Scan for the cell matching the given text and deliver its (x, y) coordinate at center. 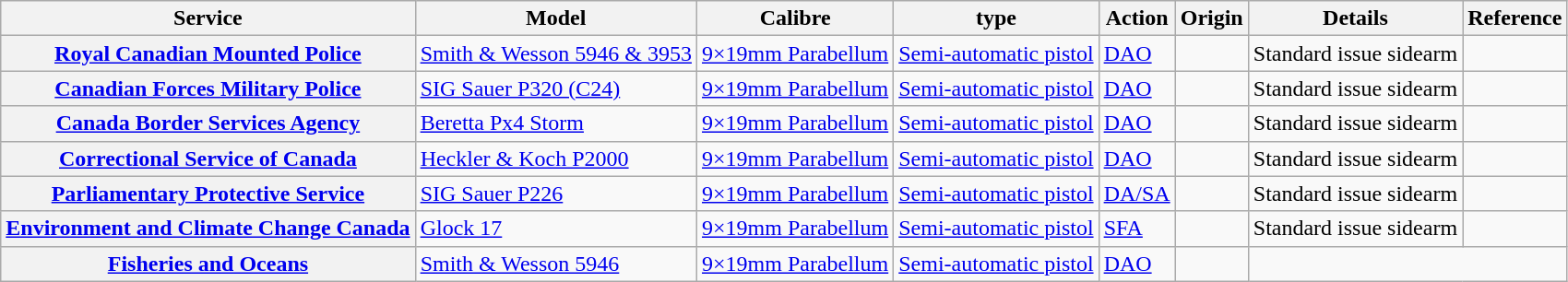
Reference (1515, 18)
Royal Canadian Mounted Police (208, 53)
Beretta Px4 Storm (555, 123)
DA/SA (1136, 194)
Service (208, 18)
Origin (1212, 18)
Parliamentary Protective Service (208, 194)
SIG Sauer P226 (555, 194)
SFA (1136, 229)
Model (555, 18)
Fisheries and Oceans (208, 264)
SIG Sauer P320 (C24) (555, 88)
Smith & Wesson 5946 (555, 264)
Environment and Climate Change Canada (208, 229)
Heckler & Koch P2000 (555, 159)
Smith & Wesson 5946 & 3953 (555, 53)
Canada Border Services Agency (208, 123)
Calibre (795, 18)
Correctional Service of Canada (208, 159)
type (996, 18)
Details (1355, 18)
Glock 17 (555, 229)
Action (1136, 18)
Canadian Forces Military Police (208, 88)
